Provide the [x, y] coordinate of the cell's center where the given text is located.  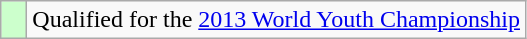
Qualified for the 2013 World Youth Championship [276, 20]
